Extract the [X, Y] coordinate from the center of the cell holding the provided text.  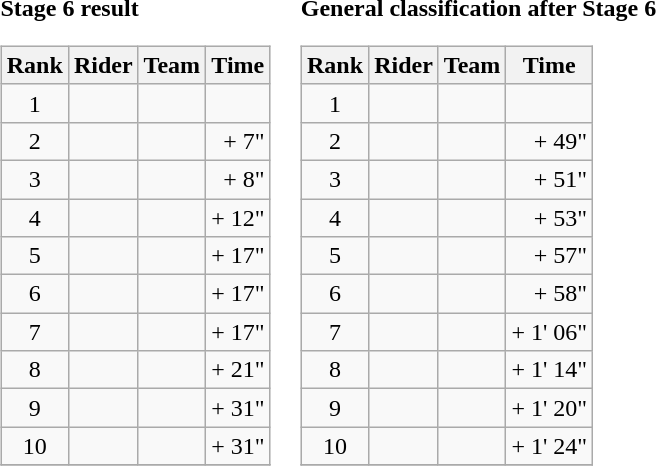
+ 1' 20" [550, 408]
+ 7" [238, 141]
+ 1' 06" [550, 332]
+ 49" [550, 141]
+ 1' 14" [550, 370]
+ 58" [550, 294]
+ 51" [550, 179]
+ 53" [550, 217]
+ 8" [238, 179]
+ 12" [238, 217]
+ 21" [238, 370]
+ 57" [550, 256]
+ 1' 24" [550, 446]
